Return the (x, y) coordinate for the center point of the cell that contains the specified text.  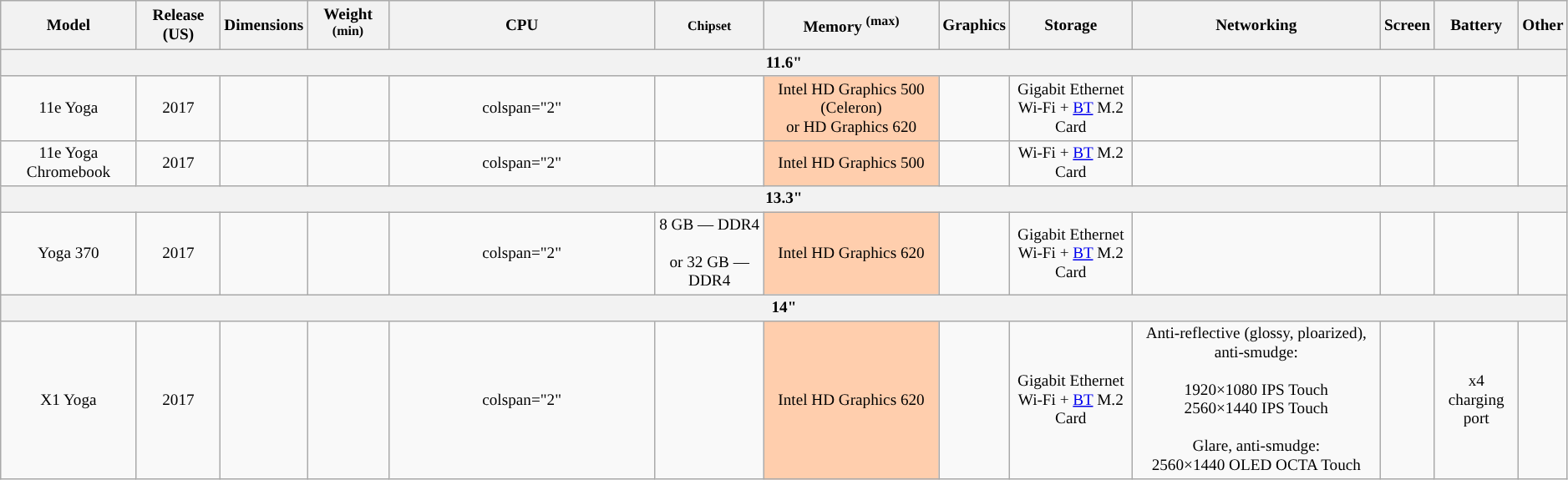
Intel HD Graphics 500 (850, 163)
Release (US) (179, 25)
Other (1543, 25)
Memory (max) (850, 25)
Wi-Fi + BT M.2 Card (1071, 163)
Screen (1407, 25)
X1 Yoga (69, 399)
11.6" (784, 63)
Storage (1071, 25)
Graphics (974, 25)
x4 charging port (1477, 399)
Battery (1477, 25)
14" (784, 308)
Intel HD Graphics 500 (Celeron) or HD Graphics 620 (850, 109)
Anti-reflective (glossy, ploarized), anti-smudge: 1920×1080 IPS Touch 2560×1440 IPS Touch Glare, anti-smudge: 2560×1440 OLED OCTA Touch (1256, 399)
CPU (521, 25)
8 GB — DDR4 or 32 GB — DDR4 (709, 254)
Chipset (709, 25)
11e Yoga (69, 109)
Dimensions (264, 25)
Networking (1256, 25)
Yoga 370 (69, 254)
Weight (min) (348, 25)
13.3" (784, 199)
Model (69, 25)
11e Yoga Chromebook (69, 163)
